Return [X, Y] of the center of cell containing provided text 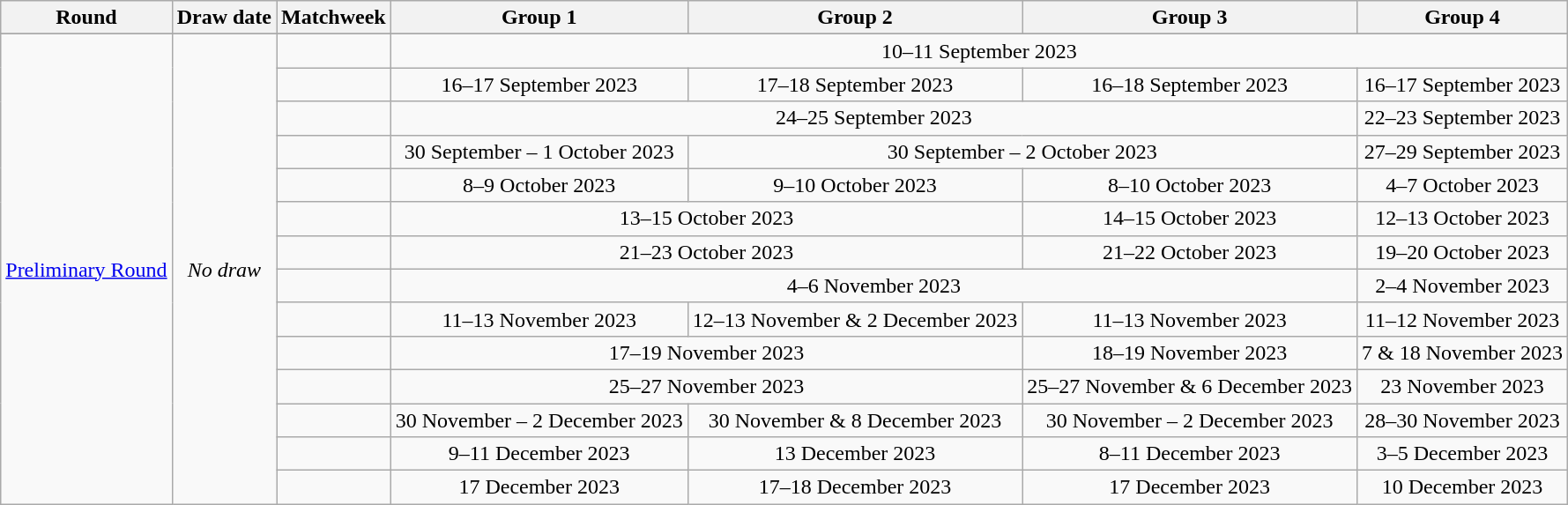
9–11 December 2023 [539, 454]
13 December 2023 [855, 454]
12–13 October 2023 [1461, 219]
Matchweek [334, 18]
13–15 October 2023 [707, 219]
23 November 2023 [1461, 386]
17–18 December 2023 [855, 487]
Draw date [224, 18]
2–4 November 2023 [1461, 286]
25–27 November 2023 [707, 386]
12–13 November & 2 December 2023 [855, 319]
24–25 September 2023 [873, 118]
Round [86, 18]
7 & 18 November 2023 [1461, 353]
30 November & 8 December 2023 [855, 420]
22–23 September 2023 [1461, 118]
8–10 October 2023 [1190, 185]
Group 2 [855, 18]
11–12 November 2023 [1461, 319]
28–30 November 2023 [1461, 420]
No draw [224, 270]
4–6 November 2023 [873, 286]
16–18 September 2023 [1190, 85]
9–10 October 2023 [855, 185]
19–20 October 2023 [1461, 252]
8–11 December 2023 [1190, 454]
30 September – 2 October 2023 [1022, 152]
4–7 October 2023 [1461, 185]
10 December 2023 [1461, 487]
17–19 November 2023 [707, 353]
30 September – 1 October 2023 [539, 152]
Group 1 [539, 18]
3–5 December 2023 [1461, 454]
Group 3 [1190, 18]
27–29 September 2023 [1461, 152]
25–27 November & 6 December 2023 [1190, 386]
21–23 October 2023 [707, 252]
14–15 October 2023 [1190, 219]
17–18 September 2023 [855, 85]
21–22 October 2023 [1190, 252]
10–11 September 2023 [978, 51]
Preliminary Round [86, 270]
18–19 November 2023 [1190, 353]
Group 4 [1461, 18]
8–9 October 2023 [539, 185]
